For the text-containing cell, return its midpoint in (X, Y) coordinate format. 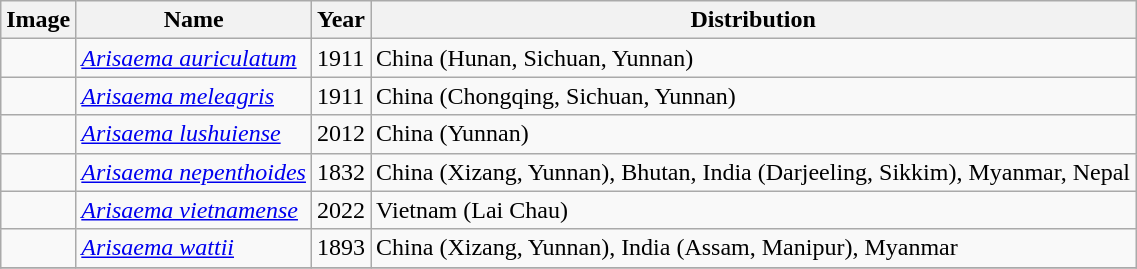
China (Xizang, Yunnan), India (Assam, Manipur), Myanmar (754, 248)
Vietnam (Lai Chau) (754, 210)
Arisaema meleagris (194, 96)
Arisaema auriculatum (194, 58)
China (Yunnan) (754, 134)
China (Xizang, Yunnan), Bhutan, India (Darjeeling, Sikkim), Myanmar, Nepal (754, 172)
Distribution (754, 20)
1832 (340, 172)
Arisaema wattii (194, 248)
Name (194, 20)
Image (38, 20)
China (Chongqing, Sichuan, Yunnan) (754, 96)
2012 (340, 134)
Year (340, 20)
China (Hunan, Sichuan, Yunnan) (754, 58)
1893 (340, 248)
Arisaema nepenthoides (194, 172)
2022 (340, 210)
Arisaema vietnamense (194, 210)
Arisaema lushuiense (194, 134)
